Find where the given text appears and provide that cell's center as (x, y) coordinate. 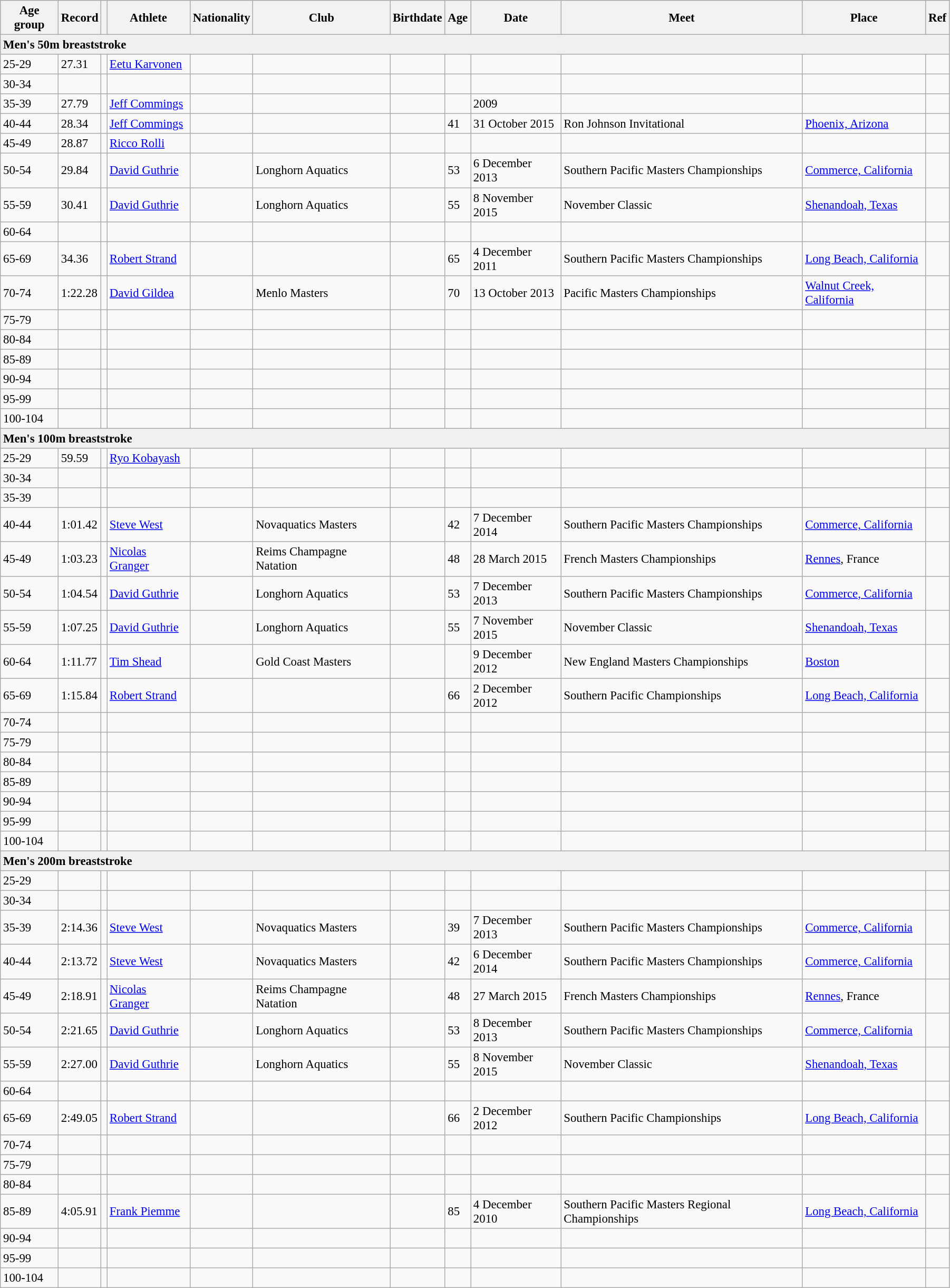
13 October 2013 (516, 292)
41 (458, 124)
Men's 200m breaststroke (475, 861)
8 December 2013 (516, 1030)
Boston (864, 661)
6 December 2013 (516, 171)
9 December 2012 (516, 661)
Pacific Masters Championships (682, 292)
34.36 (80, 258)
7 November 2015 (516, 628)
Menlo Masters (322, 292)
27 March 2015 (516, 996)
2:21.65 (80, 1030)
Ref (937, 18)
2009 (516, 104)
2:14.36 (80, 927)
59.59 (80, 458)
1:04.54 (80, 593)
2:27.00 (80, 1064)
Age group (30, 18)
2:49.05 (80, 1118)
Gold Coast Masters (322, 661)
Eetu Karvonen (149, 64)
Age (458, 18)
1:01.42 (80, 525)
29.84 (80, 171)
7 December 2014 (516, 525)
27.31 (80, 64)
6 December 2014 (516, 962)
Birthdate (418, 18)
Record (80, 18)
Nationality (221, 18)
85 (458, 1211)
1:03.23 (80, 559)
1:07.25 (80, 628)
2:13.72 (80, 962)
2:18.91 (80, 996)
Frank Piemme (149, 1211)
28 March 2015 (516, 559)
Ryo Kobayash (149, 458)
Men's 100m breaststroke (475, 439)
30.41 (80, 205)
70 (458, 292)
27.79 (80, 104)
28.87 (80, 144)
Tim Shead (149, 661)
1:15.84 (80, 695)
David Gildea (149, 292)
28.34 (80, 124)
Ricco Rolli (149, 144)
Place (864, 18)
New England Masters Championships (682, 661)
Southern Pacific Masters Regional Championships (682, 1211)
4 December 2010 (516, 1211)
1:11.77 (80, 661)
31 October 2015 (516, 124)
Meet (682, 18)
39 (458, 927)
Date (516, 18)
Ron Johnson Invitational (682, 124)
1:22.28 (80, 292)
4:05.91 (80, 1211)
4 December 2011 (516, 258)
Walnut Creek, California (864, 292)
Club (322, 18)
Men's 50m breaststroke (475, 45)
Phoenix, Arizona (864, 124)
Athlete (149, 18)
65 (458, 258)
